Output the (x, y) coordinate of the center of the cell containing the given text.  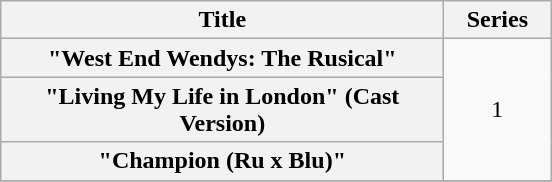
"Living My Life in London" (Cast Version) (222, 110)
Series (498, 20)
"Champion (Ru x Blu)" (222, 161)
Title (222, 20)
1 (498, 110)
"West End Wendys: The Rusical" (222, 58)
